Return (x, y) of the center of cell containing provided text 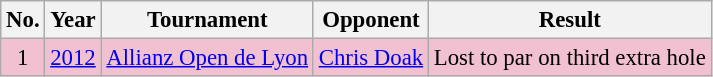
1 (23, 58)
Result (570, 20)
Opponent (370, 20)
No. (23, 20)
Chris Doak (370, 58)
Tournament (207, 20)
Allianz Open de Lyon (207, 58)
Year (73, 20)
Lost to par on third extra hole (570, 58)
2012 (73, 58)
